Pinpoint the cell where the given text exists, returning its (x, y) midpoint coordinate. 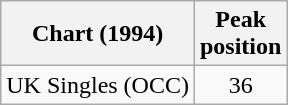
UK Singles (OCC) (98, 85)
Chart (1994) (98, 34)
36 (240, 85)
Peakposition (240, 34)
